Return (x, y) of the center of cell containing provided text 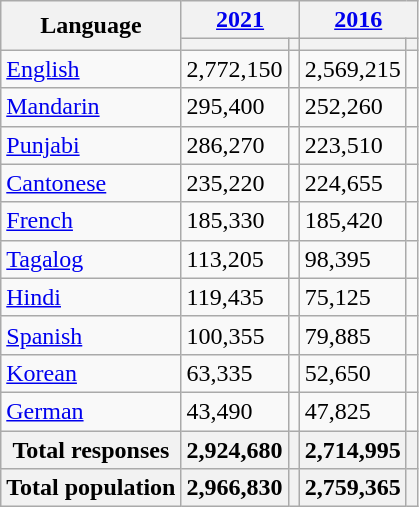
113,205 (234, 259)
German (91, 411)
Cantonese (91, 183)
185,420 (352, 221)
252,260 (352, 107)
79,885 (352, 335)
Korean (91, 373)
75,125 (352, 297)
2,569,215 (352, 69)
Language (91, 26)
185,330 (234, 221)
119,435 (234, 297)
224,655 (352, 183)
2,714,995 (352, 449)
47,825 (352, 411)
Tagalog (91, 259)
English (91, 69)
286,270 (234, 145)
Hindi (91, 297)
63,335 (234, 373)
98,395 (352, 259)
2,966,830 (234, 488)
Total responses (91, 449)
French (91, 221)
Mandarin (91, 107)
295,400 (234, 107)
43,490 (234, 411)
223,510 (352, 145)
Punjabi (91, 145)
2016 (358, 20)
2021 (240, 20)
Spanish (91, 335)
52,650 (352, 373)
2,924,680 (234, 449)
Total population (91, 488)
100,355 (234, 335)
2,759,365 (352, 488)
235,220 (234, 183)
2,772,150 (234, 69)
